Extract the [X, Y] coordinate from the center of the cell holding the provided text.  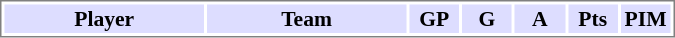
G [487, 18]
GP [434, 18]
A [540, 18]
Pts [593, 18]
PIM [646, 18]
Player [104, 18]
Team [306, 18]
